Return the [x, y] coordinate for the center point of the cell that contains the specified text.  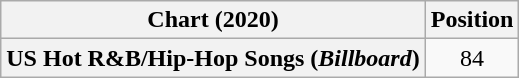
Position [472, 20]
Chart (2020) [213, 20]
84 [472, 58]
US Hot R&B/Hip-Hop Songs (Billboard) [213, 58]
